Pinpoint the cell where the given text exists, returning its (x, y) midpoint coordinate. 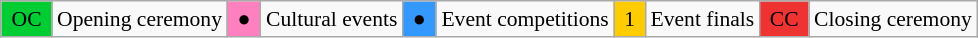
Opening ceremony (140, 19)
Cultural events (332, 19)
CC (784, 19)
Closing ceremony (893, 19)
Event finals (702, 19)
Event competitions (524, 19)
OC (26, 19)
1 (630, 19)
